Pinpoint the cell where the given text exists, returning its [X, Y] midpoint coordinate. 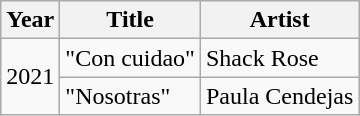
2021 [30, 77]
"Nosotras" [130, 96]
"Con cuidao" [130, 58]
Artist [279, 20]
Shack Rose [279, 58]
Title [130, 20]
Year [30, 20]
Paula Cendejas [279, 96]
